Return the [x, y] coordinate for the center point of the cell that contains the specified text.  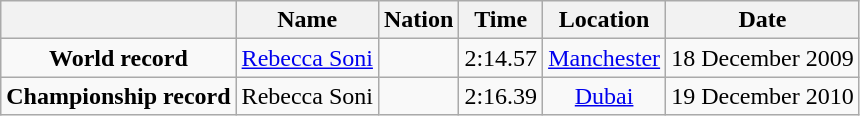
2:14.57 [501, 58]
19 December 2010 [763, 96]
Date [763, 20]
18 December 2009 [763, 58]
World record [118, 58]
Manchester [604, 58]
Dubai [604, 96]
Time [501, 20]
Championship record [118, 96]
Location [604, 20]
2:16.39 [501, 96]
Name [307, 20]
Nation [418, 20]
